Determine the [X, Y] coordinate at the center of the cell enclosing the given text.  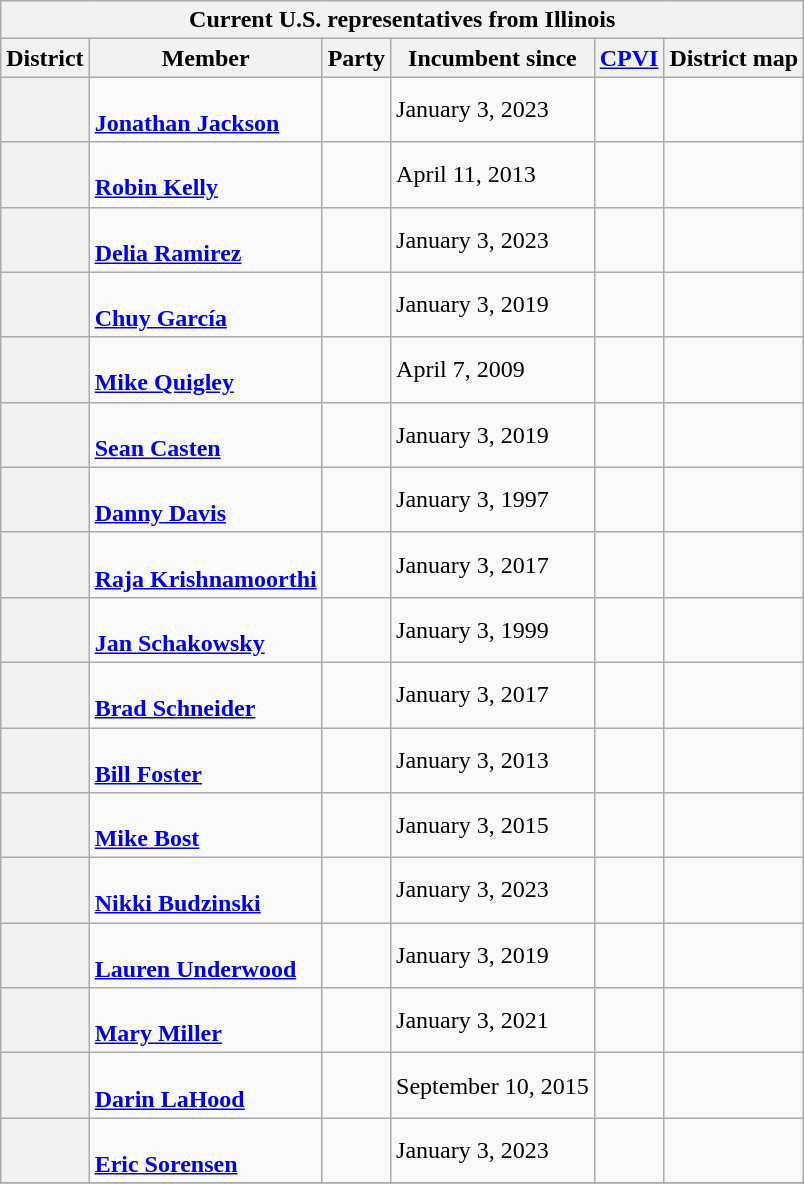
Member [206, 58]
January 3, 1999 [493, 630]
September 10, 2015 [493, 1086]
Mary Miller [206, 1020]
January 3, 2021 [493, 1020]
January 3, 1997 [493, 500]
CPVI [629, 58]
Sean Casten [206, 434]
Danny Davis [206, 500]
April 11, 2013 [493, 174]
District map [734, 58]
Lauren Underwood [206, 956]
Current U.S. representatives from Illinois [402, 20]
Mike Quigley [206, 370]
Delia Ramirez [206, 240]
Jan Schakowsky [206, 630]
Brad Schneider [206, 694]
Raja Krishnamoorthi [206, 564]
Eric Sorensen [206, 1150]
Jonathan Jackson [206, 110]
Bill Foster [206, 760]
Chuy García [206, 304]
April 7, 2009 [493, 370]
Nikki Budzinski [206, 890]
Party [356, 58]
Incumbent since [493, 58]
District [45, 58]
January 3, 2015 [493, 826]
January 3, 2013 [493, 760]
Mike Bost [206, 826]
Robin Kelly [206, 174]
Darin LaHood [206, 1086]
